Determine the [x, y] coordinate at the center of the cell enclosing the given text.  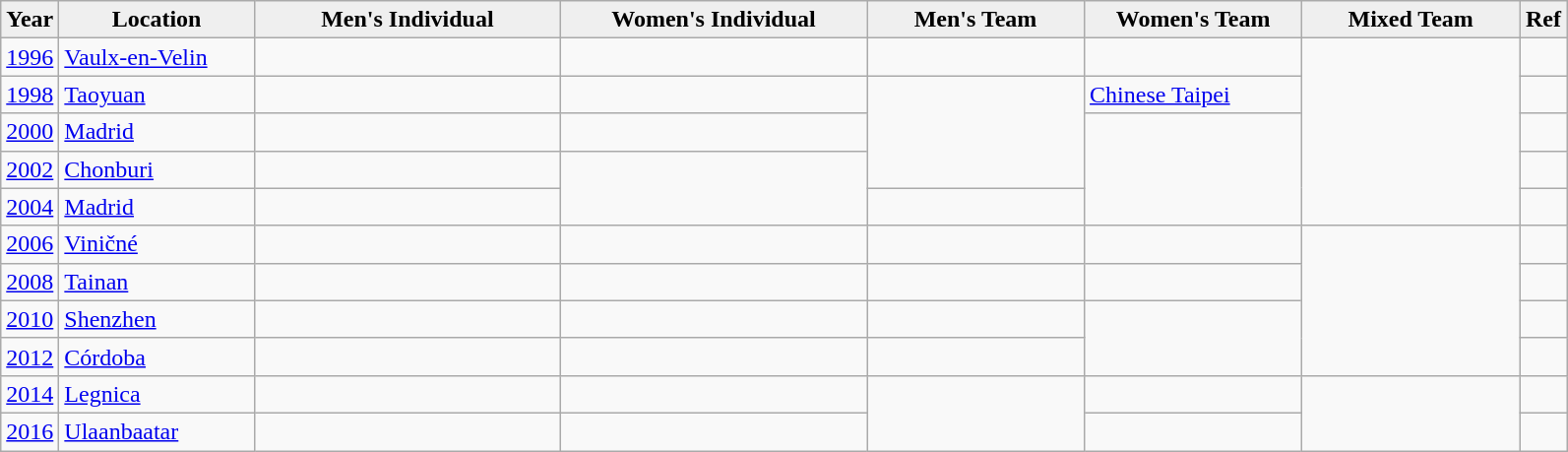
Legnica [157, 394]
2000 [30, 132]
Chinese Taipei [1193, 95]
2010 [30, 319]
Ref [1543, 20]
2012 [30, 356]
Taoyuan [157, 95]
2002 [30, 169]
Córdoba [157, 356]
Women's Individual [713, 20]
2006 [30, 244]
2008 [30, 282]
Tainan [157, 282]
1998 [30, 95]
Vaulx-en-Velin [157, 57]
Year [30, 20]
Shenzhen [157, 319]
Mixed Team [1411, 20]
Men's Team [974, 20]
1996 [30, 57]
Viničné [157, 244]
2016 [30, 431]
2014 [30, 394]
Chonburi [157, 169]
Men's Individual [408, 20]
Location [157, 20]
2004 [30, 207]
Ulaanbaatar [157, 431]
Women's Team [1193, 20]
